Output the [x, y] coordinate of the center of the cell containing the given text.  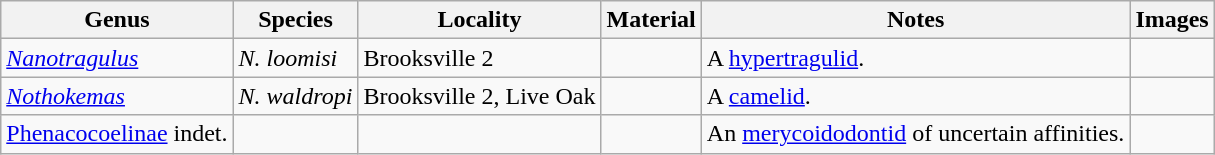
Nanotragulus [117, 58]
Species [296, 20]
A hypertragulid. [916, 58]
Brooksville 2 [480, 58]
Brooksville 2, Live Oak [480, 96]
Phenacocoelinae indet. [117, 134]
Images [1172, 20]
Locality [480, 20]
An merycoidodontid of uncertain affinities. [916, 134]
Material [651, 20]
Genus [117, 20]
N. loomisi [296, 58]
Nothokemas [117, 96]
Notes [916, 20]
A camelid. [916, 96]
N. waldropi [296, 96]
